Return (x, y) of the center of cell containing provided text 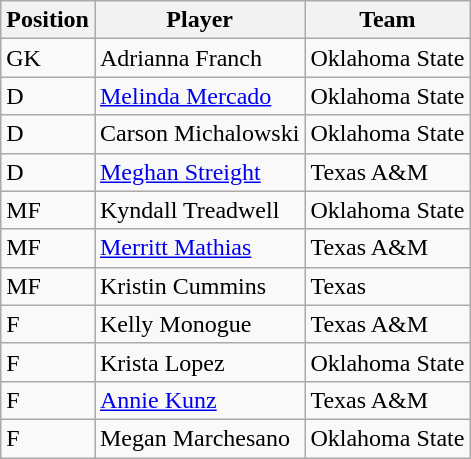
Team (388, 20)
Melinda Mercado (199, 96)
Carson Michalowski (199, 134)
Merritt Mathias (199, 248)
Kelly Monogue (199, 324)
Player (199, 20)
Kyndall Treadwell (199, 210)
Position (48, 20)
GK (48, 58)
Kristin Cummins (199, 286)
Adrianna Franch (199, 58)
Meghan Streight (199, 172)
Annie Kunz (199, 400)
Krista Lopez (199, 362)
Texas (388, 286)
Megan Marchesano (199, 438)
